Scan for the cell matching the given text and deliver its (X, Y) coordinate at center. 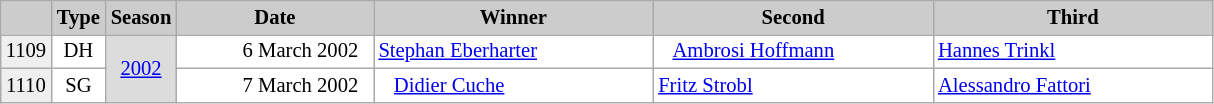
Stephan Eberharter (514, 51)
2002 (141, 68)
1109 (26, 51)
7 March 2002 (274, 85)
Didier Cuche (514, 85)
Season (141, 17)
Alessandro Fattori (1073, 85)
1110 (26, 85)
Third (1073, 17)
Second (793, 17)
Winner (514, 17)
Ambrosi Hoffmann (793, 51)
DH (78, 51)
Date (274, 17)
Type (78, 17)
Fritz Strobl (793, 85)
Hannes Trinkl (1073, 51)
6 March 2002 (274, 51)
SG (78, 85)
